Identify which cell holds the provided text, then report its (x, y) central coordinate. 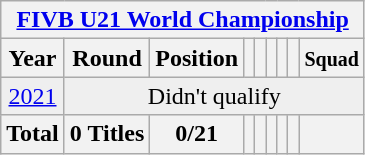
Squad (332, 58)
Total (33, 134)
Didn't qualify (214, 96)
FIVB U21 World Championship (183, 20)
0 Titles (107, 134)
Round (107, 58)
Position (197, 58)
Year (33, 58)
0/21 (197, 134)
2021 (33, 96)
